Return [X, Y] of the center of cell containing provided text 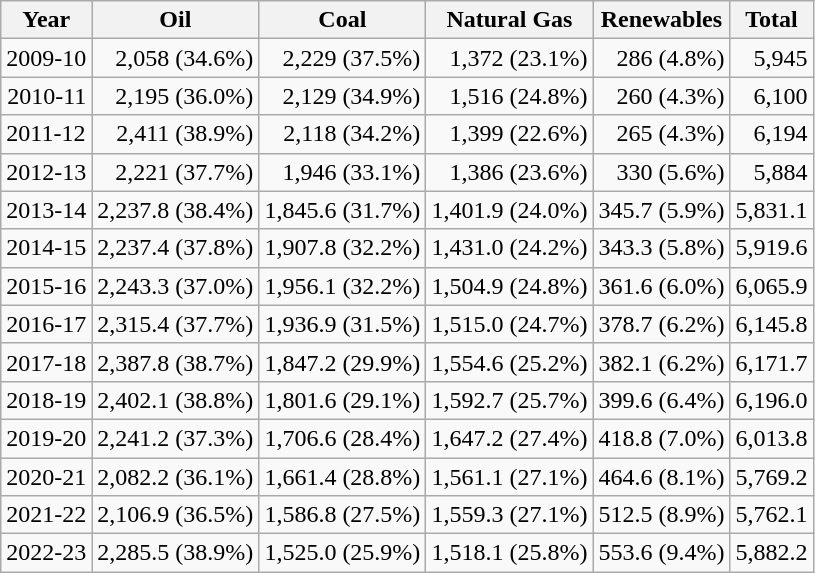
2,241.2 (37.3%) [176, 438]
1,647.2 (27.4%) [510, 438]
286 (4.8%) [662, 58]
1,561.1 (27.1%) [510, 477]
6,196.0 [772, 400]
1,936.9 (31.5%) [342, 324]
Year [46, 20]
2020-21 [46, 477]
Renewables [662, 20]
2,237.8 (38.4%) [176, 210]
2,243.3 (37.0%) [176, 286]
2012-13 [46, 172]
Natural Gas [510, 20]
2017-18 [46, 362]
6,145.8 [772, 324]
1,592.7 (25.7%) [510, 400]
2016-17 [46, 324]
2,229 (37.5%) [342, 58]
1,431.0 (24.2%) [510, 248]
382.1 (6.2%) [662, 362]
260 (4.3%) [662, 96]
1,907.8 (32.2%) [342, 248]
2022-23 [46, 553]
2015-16 [46, 286]
1,706.6 (28.4%) [342, 438]
1,399 (22.6%) [510, 134]
361.6 (6.0%) [662, 286]
1,372 (23.1%) [510, 58]
5,882.2 [772, 553]
2,118 (34.2%) [342, 134]
2,315.4 (37.7%) [176, 324]
1,518.1 (25.8%) [510, 553]
330 (5.6%) [662, 172]
6,100 [772, 96]
2019-20 [46, 438]
5,769.2 [772, 477]
512.5 (8.9%) [662, 515]
6,171.7 [772, 362]
2018-19 [46, 400]
1,525.0 (25.9%) [342, 553]
5,831.1 [772, 210]
1,386 (23.6%) [510, 172]
343.3 (5.8%) [662, 248]
5,919.6 [772, 248]
553.6 (9.4%) [662, 553]
418.8 (7.0%) [662, 438]
6,065.9 [772, 286]
378.7 (6.2%) [662, 324]
1,559.3 (27.1%) [510, 515]
1,845.6 (31.7%) [342, 210]
Coal [342, 20]
2,221 (37.7%) [176, 172]
265 (4.3%) [662, 134]
2,285.5 (38.9%) [176, 553]
464.6 (8.1%) [662, 477]
2021-22 [46, 515]
2,058 (34.6%) [176, 58]
1,586.8 (27.5%) [342, 515]
2,237.4 (37.8%) [176, 248]
6,194 [772, 134]
1,554.6 (25.2%) [510, 362]
1,515.0 (24.7%) [510, 324]
2,402.1 (38.8%) [176, 400]
2013-14 [46, 210]
2,129 (34.9%) [342, 96]
6,013.8 [772, 438]
1,946 (33.1%) [342, 172]
2,195 (36.0%) [176, 96]
1,956.1 (32.2%) [342, 286]
2,387.8 (38.7%) [176, 362]
5,762.1 [772, 515]
1,401.9 (24.0%) [510, 210]
Total [772, 20]
1,516 (24.8%) [510, 96]
2014-15 [46, 248]
2010-11 [46, 96]
1,847.2 (29.9%) [342, 362]
1,504.9 (24.8%) [510, 286]
345.7 (5.9%) [662, 210]
5,884 [772, 172]
399.6 (6.4%) [662, 400]
1,661.4 (28.8%) [342, 477]
2,106.9 (36.5%) [176, 515]
2,411 (38.9%) [176, 134]
1,801.6 (29.1%) [342, 400]
2009-10 [46, 58]
Oil [176, 20]
5,945 [772, 58]
2,082.2 (36.1%) [176, 477]
2011-12 [46, 134]
